For the text-containing cell, return its midpoint in [X, Y] coordinate format. 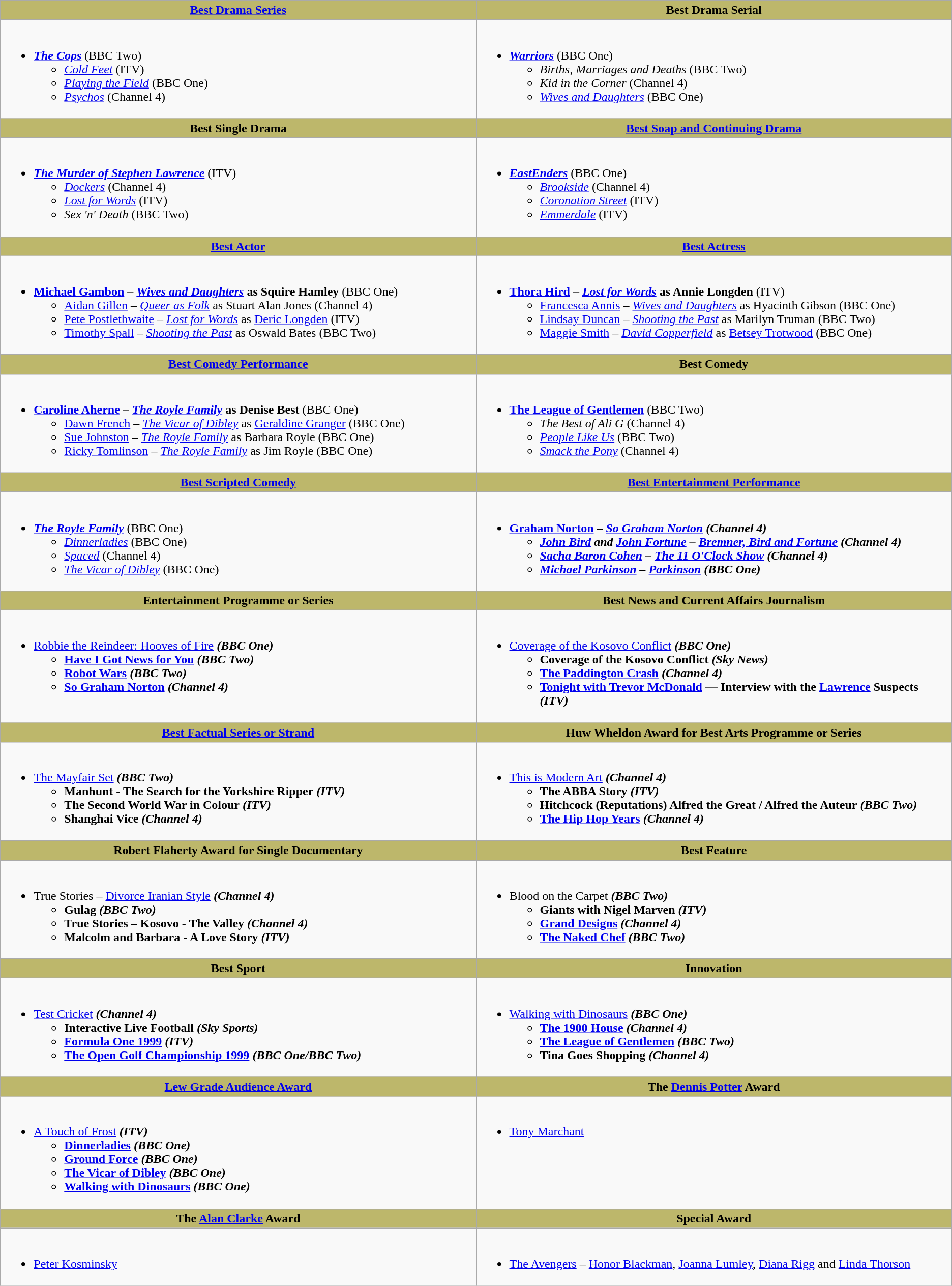
The Avengers – Honor Blackman, Joanna Lumley, Diana Rigg and Linda Thorson [714, 1256]
Best Drama Serial [714, 10]
Best Feature [714, 851]
Best Drama Series [238, 10]
Tony Marchant [714, 1153]
Robert Flaherty Award for Single Documentary [238, 851]
The Dennis Potter Award [714, 1087]
Best Soap and Continuing Drama [714, 128]
Warriors (BBC One)Births, Marriages and Deaths (BBC Two)Kid in the Corner (Channel 4)Wives and Daughters (BBC One) [714, 69]
The League of Gentlemen (BBC Two)The Best of Ali G (Channel 4)People Like Us (BBC Two)Smack the Pony (Channel 4) [714, 423]
Best News and Current Affairs Journalism [714, 600]
Best Comedy Performance [238, 364]
Best Comedy [714, 364]
The Murder of Stephen Lawrence (ITV)Dockers (Channel 4)Lost for Words (ITV)Sex 'n' Death (BBC Two) [238, 187]
Peter Kosminsky [238, 1256]
The Mayfair Set (BBC Two)Manhunt - The Search for the Yorkshire Ripper (ITV)The Second World War in Colour (ITV)Shanghai Vice (Channel 4) [238, 792]
The Cops (BBC Two)Cold Feet (ITV)Playing the Field (BBC One)Psychos (Channel 4) [238, 69]
Lew Grade Audience Award [238, 1087]
Test Cricket (Channel 4)Interactive Live Football (Sky Sports)Formula One 1999 (ITV)The Open Golf Championship 1999 (BBC One/BBC Two) [238, 1028]
Best Actor [238, 246]
Walking with Dinosaurs (BBC One)The 1900 House (Channel 4)The League of Gentlemen (BBC Two)Tina Goes Shopping (Channel 4) [714, 1028]
Best Actress [714, 246]
Entertainment Programme or Series [238, 600]
Best Scripted Comedy [238, 482]
Robbie the Reindeer: Hooves of Fire (BBC One)Have I Got News for You (BBC Two)Robot Wars (BBC Two)So Graham Norton (Channel 4) [238, 666]
Best Sport [238, 969]
Best Single Drama [238, 128]
Huw Wheldon Award for Best Arts Programme or Series [714, 732]
The Alan Clarke Award [238, 1218]
This is Modern Art (Channel 4)The ABBA Story (ITV)Hitchcock (Reputations) Alfred the Great / Alfred the Auteur (BBC Two)The Hip Hop Years (Channel 4) [714, 792]
EastEnders (BBC One)Brookside (Channel 4)Coronation Street (ITV)Emmerdale (ITV) [714, 187]
Special Award [714, 1218]
Best Entertainment Performance [714, 482]
Blood on the Carpet (BBC Two)Giants with Nigel Marven (ITV)Grand Designs (Channel 4)The Naked Chef (BBC Two) [714, 910]
A Touch of Frost (ITV)Dinnerladies (BBC One)Ground Force (BBC One)The Vicar of Dibley (BBC One)Walking with Dinosaurs (BBC One) [238, 1153]
True Stories – Divorce Iranian Style (Channel 4)Gulag (BBC Two)True Stories – Kosovo - The Valley (Channel 4)Malcolm and Barbara - A Love Story (ITV) [238, 910]
The Royle Family (BBC One)Dinnerladies (BBC One)Spaced (Channel 4)The Vicar of Dibley (BBC One) [238, 541]
Innovation [714, 969]
Best Factual Series or Strand [238, 732]
